Output the (x, y) coordinate of the center of the cell containing the given text.  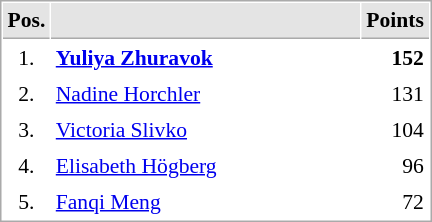
Pos. (26, 21)
4. (26, 165)
Nadine Horchler (206, 93)
152 (396, 57)
5. (26, 201)
Victoria Slivko (206, 129)
1. (26, 57)
72 (396, 201)
131 (396, 93)
Yuliya Zhuravok (206, 57)
3. (26, 129)
Elisabeth Högberg (206, 165)
104 (396, 129)
2. (26, 93)
Points (396, 21)
Fanqi Meng (206, 201)
96 (396, 165)
